Search for the cell housing the specified text and yield its (X, Y) center coordinate. 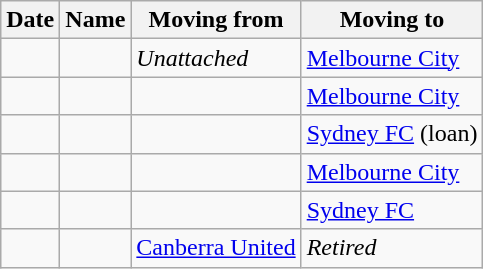
Moving to (392, 20)
Date (30, 20)
Unattached (216, 58)
Sydney FC (392, 210)
Retired (392, 248)
Sydney FC (loan) (392, 134)
Canberra United (216, 248)
Moving from (216, 20)
Name (96, 20)
